Output the (X, Y) coordinate of the center of the cell containing the given text.  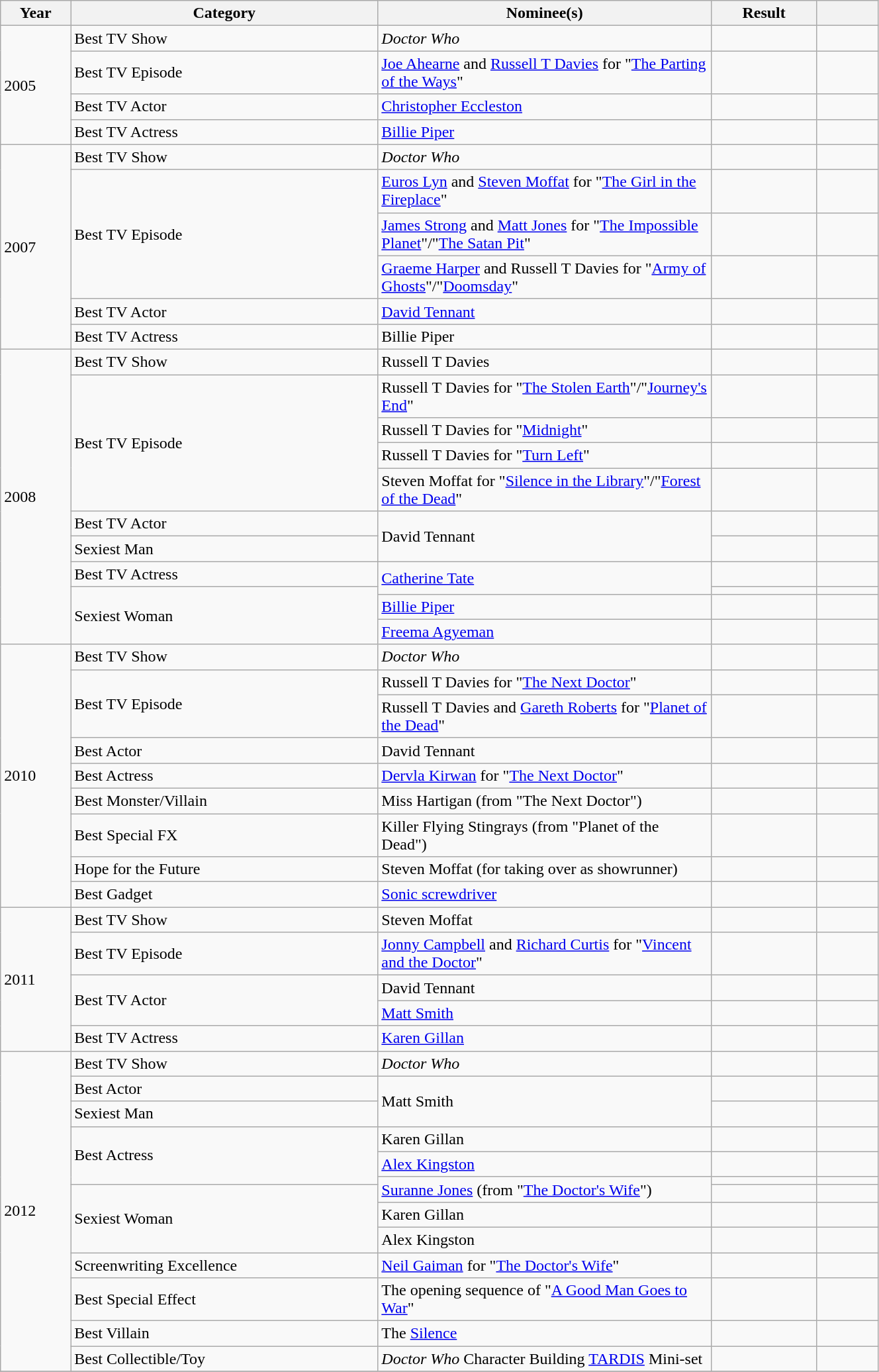
Best Special Effect (224, 1299)
Catherine Tate (545, 577)
Steven Moffat (for taking over as showrunner) (545, 869)
Jonny Campbell and Richard Curtis for "Vincent and the Doctor" (545, 954)
Best Collectible/Toy (224, 1359)
Hope for the Future (224, 869)
Doctor Who Character Building TARDIS Mini-set (545, 1359)
2008 (36, 497)
James Strong and Matt Jones for "The Impossible Planet"/"The Satan Pit" (545, 234)
Christopher Eccleston (545, 107)
Dervla Kirwan for "The Next Doctor" (545, 775)
Sonic screwdriver (545, 895)
Russell T Davies for "Turn Left" (545, 456)
Result (764, 13)
Best Gadget (224, 895)
2005 (36, 85)
Nominee(s) (545, 13)
The opening sequence of "A Good Man Goes to War" (545, 1299)
Euros Lyn and Steven Moffat for "The Girl in the Fireplace" (545, 191)
Best Special FX (224, 834)
2011 (36, 979)
Best Villain (224, 1334)
Russell T Davies for "The Stolen Earth"/"Journey's End" (545, 396)
Russell T Davies (545, 362)
Russell T Davies for "The Next Doctor" (545, 682)
Killer Flying Stingrays (from "Planet of the Dead") (545, 834)
Suranne Jones (from "The Doctor's Wife") (545, 1189)
Category (224, 13)
Screenwriting Excellence (224, 1265)
2010 (36, 776)
Freema Agyeman (545, 632)
Joe Ahearne and Russell T Davies for "The Parting of the Ways" (545, 73)
Steven Moffat for "Silence in the Library"/"Forest of the Dead" (545, 490)
Graeme Harper and Russell T Davies for "Army of Ghosts"/"Doomsday" (545, 277)
Steven Moffat (545, 920)
Neil Gaiman for "The Doctor's Wife" (545, 1265)
Russell T Davies for "Midnight" (545, 430)
Miss Hartigan (from "The Next Doctor") (545, 801)
Best Monster/Villain (224, 801)
2012 (36, 1211)
2007 (36, 246)
Russell T Davies and Gareth Roberts for "Planet of the Dead" (545, 716)
The Silence (545, 1334)
Year (36, 13)
